Identify which cell holds the provided text, then report its (x, y) central coordinate. 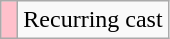
Recurring cast (93, 20)
